Search for the cell housing the specified text and yield its [X, Y] center coordinate. 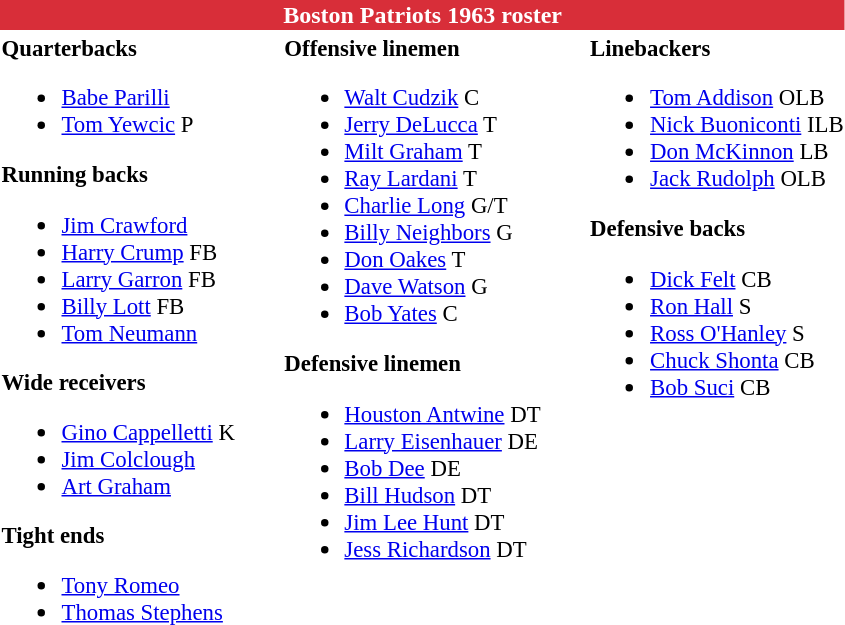
Boston Patriots 1963 roster [422, 15]
